Return (X, Y) of the center of cell containing provided text 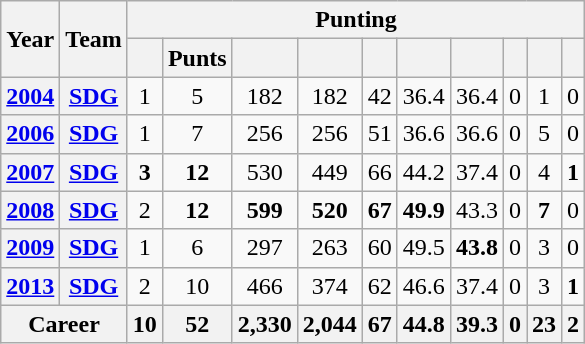
466 (264, 286)
52 (197, 324)
530 (264, 172)
60 (380, 248)
6 (197, 248)
2009 (30, 248)
44.2 (424, 172)
42 (380, 96)
2007 (30, 172)
2008 (30, 210)
297 (264, 248)
263 (330, 248)
2,044 (330, 324)
23 (544, 324)
374 (330, 286)
66 (380, 172)
44.8 (424, 324)
2006 (30, 134)
43.8 (476, 248)
Punting (356, 20)
2,330 (264, 324)
51 (380, 134)
520 (330, 210)
2004 (30, 96)
449 (330, 172)
46.6 (424, 286)
Career (64, 324)
43.3 (476, 210)
2013 (30, 286)
49.9 (424, 210)
Team (94, 39)
Year (30, 39)
599 (264, 210)
62 (380, 286)
4 (544, 172)
39.3 (476, 324)
49.5 (424, 248)
Punts (197, 58)
